Find where the given text appears and provide that cell's center as (x, y) coordinate. 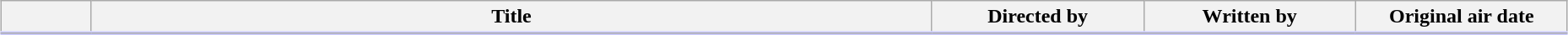
Original air date (1462, 17)
Title (511, 17)
Written by (1249, 17)
Directed by (1038, 17)
